Provide the (X, Y) coordinate of the cell's center where the given text is located.  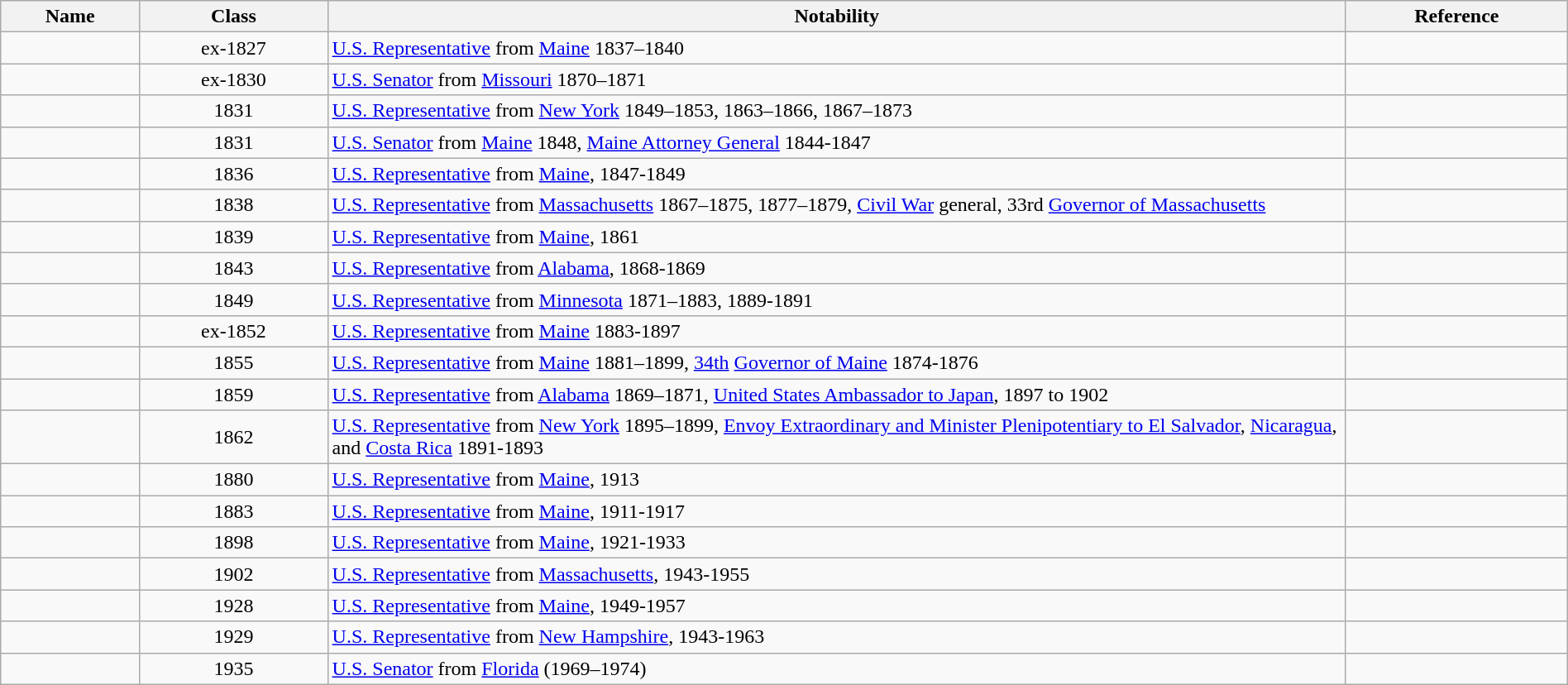
1880 (233, 480)
1855 (233, 362)
U.S. Representative from Alabama 1869–1871, United States Ambassador to Japan, 1897 to 1902 (837, 395)
1902 (233, 574)
U.S. Representative from Massachusetts, 1943-1955 (837, 574)
U.S. Representative from Maine 1883-1897 (837, 331)
U.S. Representative from Massachusetts 1867–1875, 1877–1879, Civil War general, 33rd Governor of Massachusetts (837, 205)
1839 (233, 237)
U.S. Representative from Maine, 1913 (837, 480)
U.S. Representative from Maine 1837–1840 (837, 48)
U.S. Representative from Maine, 1949-1957 (837, 606)
U.S. Senator from Maine 1848, Maine Attorney General 1844-1847 (837, 142)
1883 (233, 511)
1862 (233, 437)
ex-1852 (233, 331)
1928 (233, 606)
U.S. Representative from Maine, 1911-1917 (837, 511)
1935 (233, 668)
Notability (837, 17)
U.S. Representative from Minnesota 1871–1883, 1889-1891 (837, 299)
U.S. Senator from Missouri 1870–1871 (837, 79)
1859 (233, 395)
U.S. Representative from New York 1895–1899, Envoy Extraordinary and Minister Plenipotentiary to El Salvador, Nicaragua, and Costa Rica 1891-1893 (837, 437)
Reference (1456, 17)
1838 (233, 205)
1898 (233, 543)
U.S. Representative from Maine, 1921-1933 (837, 543)
Name (70, 17)
U.S. Representative from Maine, 1861 (837, 237)
1929 (233, 637)
1849 (233, 299)
ex-1827 (233, 48)
U.S. Representative from Maine 1881–1899, 34th Governor of Maine 1874-1876 (837, 362)
Class (233, 17)
U.S. Representative from New Hampshire, 1943-1963 (837, 637)
ex-1830 (233, 79)
U.S. Representative from Maine, 1847-1849 (837, 174)
1836 (233, 174)
U.S. Senator from Florida (1969–1974) (837, 668)
U.S. Representative from Alabama, 1868-1869 (837, 268)
U.S. Representative from New York 1849–1853, 1863–1866, 1867–1873 (837, 111)
1843 (233, 268)
